Determine the (x, y) coordinate at the center of the cell enclosing the given text.  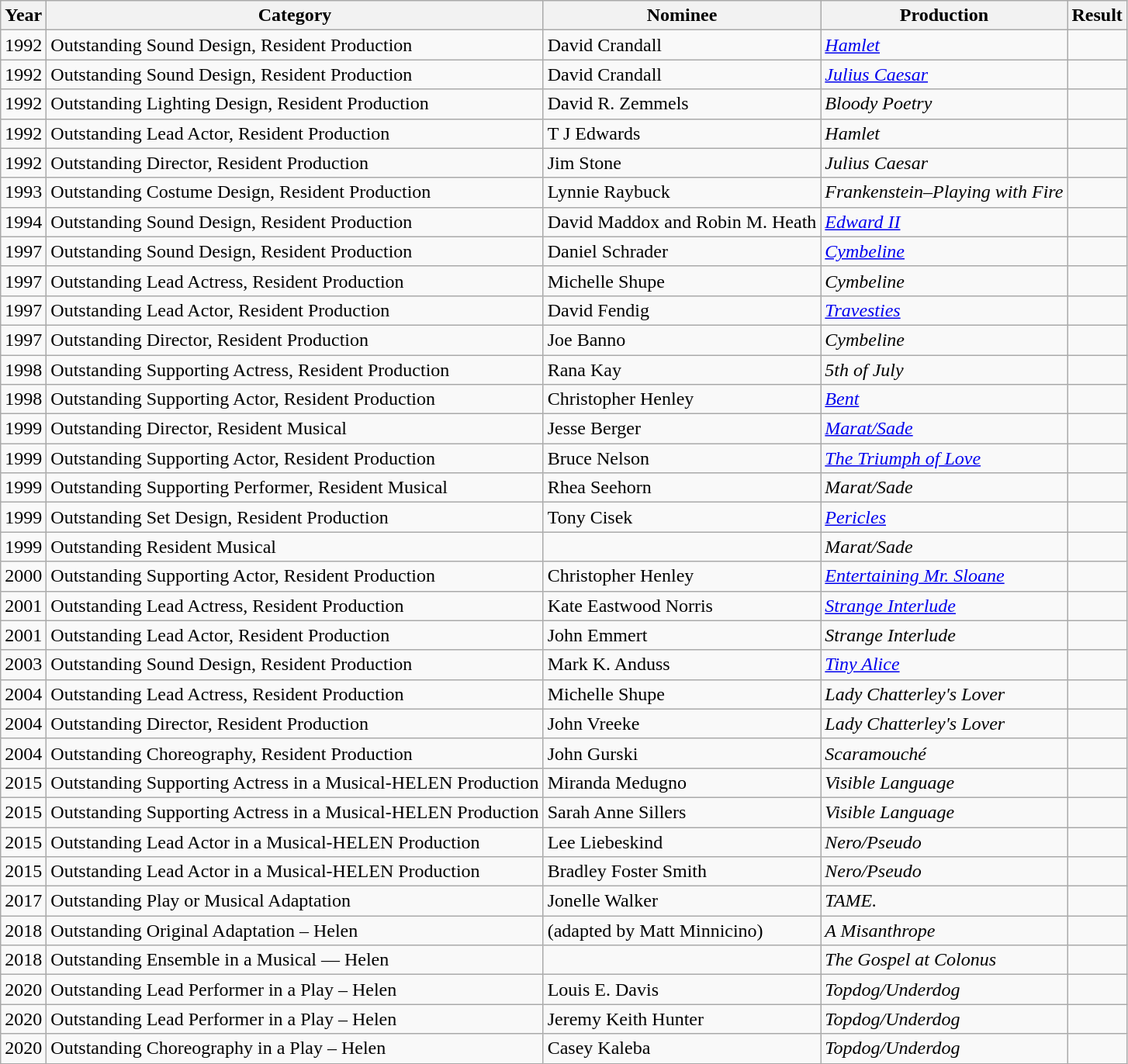
Rhea Seehorn (682, 488)
Jim Stone (682, 163)
Year (23, 16)
David Fendig (682, 310)
Outstanding Play or Musical Adaptation (295, 901)
Outstanding Ensemble in a Musical — Helen (295, 960)
Joe Banno (682, 340)
Jonelle Walker (682, 901)
David R. Zemmels (682, 104)
Frankenstein–Playing with Fire (944, 192)
1993 (23, 192)
(adapted by Matt Minnicino) (682, 931)
Sarah Anne Sillers (682, 812)
Bradley Foster Smith (682, 872)
Category (295, 16)
Rana Kay (682, 370)
Bloody Poetry (944, 104)
Edward II (944, 222)
5th of July (944, 370)
Travesties (944, 310)
John Emmert (682, 635)
Louis E. Davis (682, 990)
Outstanding Director, Resident Musical (295, 429)
Production (944, 16)
Outstanding Choreography, Resident Production (295, 753)
Outstanding Costume Design, Resident Production (295, 192)
Jesse Berger (682, 429)
Outstanding Resident Musical (295, 547)
Lee Liebeskind (682, 841)
Entertaining Mr. Sloane (944, 576)
Pericles (944, 517)
David Maddox and Robin M. Heath (682, 222)
Tiny Alice (944, 665)
Outstanding Set Design, Resident Production (295, 517)
John Vreeke (682, 724)
1994 (23, 222)
A Misanthrope (944, 931)
Bruce Nelson (682, 458)
The Gospel at Colonus (944, 960)
TAME. (944, 901)
Scaramouché (944, 753)
Outstanding Supporting Actress, Resident Production (295, 370)
Mark K. Anduss (682, 665)
Miranda Medugno (682, 782)
T J Edwards (682, 133)
Bent (944, 399)
Kate Eastwood Norris (682, 606)
Result (1097, 16)
Lynnie Raybuck (682, 192)
Daniel Schrader (682, 251)
John Gurski (682, 753)
2017 (23, 901)
The Triumph of Love (944, 458)
Outstanding Original Adaptation – Helen (295, 931)
Tony Cisek (682, 517)
Casey Kaleba (682, 1048)
Nominee (682, 16)
Outstanding Lighting Design, Resident Production (295, 104)
2003 (23, 665)
Jeremy Keith Hunter (682, 1019)
2000 (23, 576)
Outstanding Supporting Performer, Resident Musical (295, 488)
Outstanding Choreography in a Play – Helen (295, 1048)
